Return (X, Y) of the center of cell containing provided text 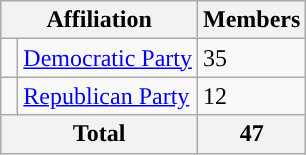
Republican Party (108, 96)
35 (251, 58)
Democratic Party (108, 58)
Members (251, 20)
Total (100, 134)
47 (251, 134)
12 (251, 96)
Affiliation (100, 20)
